Search for the cell housing the specified text and yield its [X, Y] center coordinate. 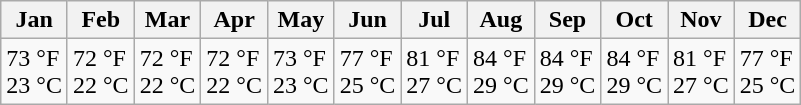
Feb [100, 20]
Jun [368, 20]
Apr [234, 20]
Nov [702, 20]
Sep [568, 20]
Jul [434, 20]
Dec [768, 20]
Aug [502, 20]
May [300, 20]
Jan [34, 20]
Oct [634, 20]
Mar [168, 20]
